Locate the cell with the specified text and output its (x, y) center coordinate. 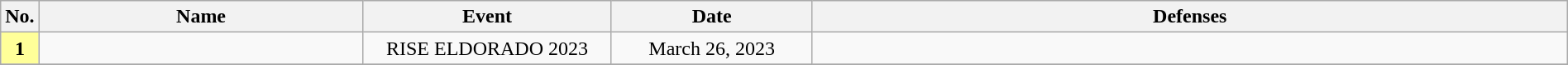
Event (487, 17)
Name (201, 17)
March 26, 2023 (711, 48)
Defenses (1189, 17)
1 (20, 48)
RISE ELDORADO 2023 (487, 48)
No. (20, 17)
Date (711, 17)
